Search for the cell housing the specified text and yield its (x, y) center coordinate. 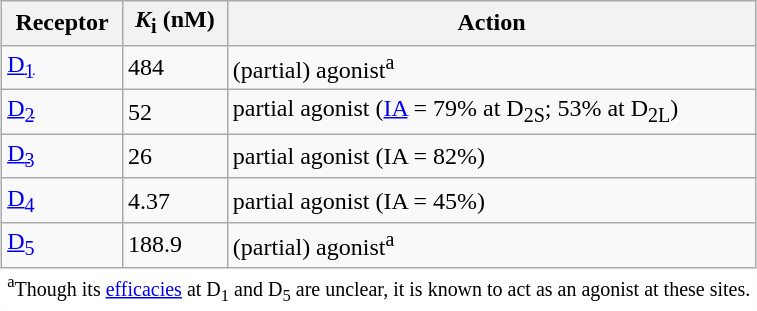
Action (491, 23)
484 (174, 68)
4.37 (174, 200)
D3 (62, 156)
52 (174, 112)
188.9 (174, 246)
D4 (62, 200)
D1 (62, 68)
aThough its efficacies at D1 and D5 are unclear, it is known to act as an agonist at these sites. (379, 288)
Ki (nM) (174, 23)
26 (174, 156)
partial agonist (IA = 82%) (491, 156)
D5 (62, 246)
partial agonist (IA = 79% at D2S; 53% at D2L) (491, 112)
Receptor (62, 23)
D2 (62, 112)
partial agonist (IA = 45%) (491, 200)
